Return the (x, y) coordinate for the center point of the cell that contains the specified text.  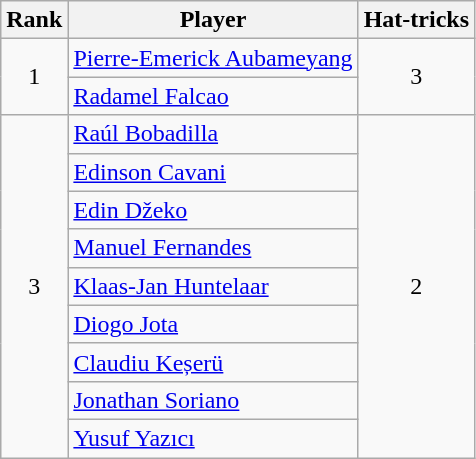
Rank (34, 20)
Edin Džeko (213, 210)
Jonathan Soriano (213, 400)
Claudiu Keșerü (213, 362)
Diogo Jota (213, 324)
Yusuf Yazıcı (213, 438)
Player (213, 20)
Klaas-Jan Huntelaar (213, 286)
Raúl Bobadilla (213, 134)
Hat-tricks (416, 20)
Radamel Falcao (213, 96)
1 (34, 77)
Pierre-Emerick Aubameyang (213, 58)
2 (416, 286)
Edinson Cavani (213, 172)
Manuel Fernandes (213, 248)
